Pinpoint the cell where the given text exists, returning its [x, y] midpoint coordinate. 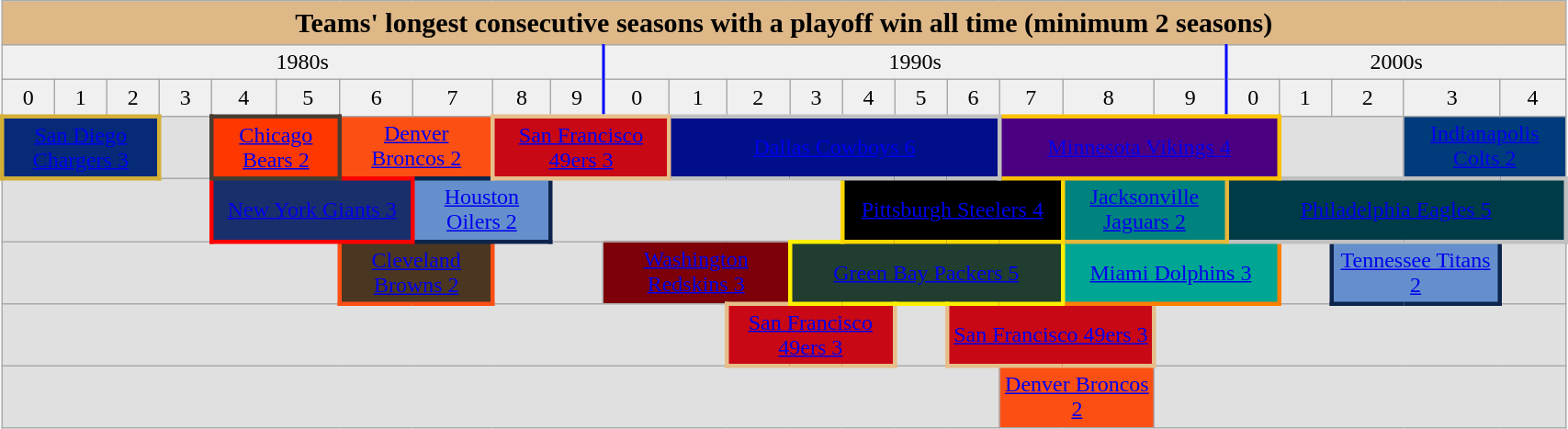
2000s [1396, 62]
Miami Dolphins 3 [1171, 272]
Indianapolis Colts 2 [1484, 147]
New York Giants 3 [312, 209]
Cleveland Browns 2 [416, 272]
Houston Oilers 2 [481, 209]
1990s [915, 62]
Jacksonville Jaguars 2 [1145, 209]
Tennessee Titans 2 [1416, 272]
Washington Redskins 3 [696, 272]
Chicago Bears 2 [276, 147]
Dallas Cowboys 6 [834, 147]
1980s [303, 62]
San Diego Chargers 3 [81, 147]
Pittsburgh Steelers 4 [953, 209]
Philadelphia Eagles 5 [1396, 209]
Minnesota Vikings 4 [1139, 147]
Teams' longest consecutive seasons with a playoff win all time (minimum 2 seasons) [784, 23]
Green Bay Packers 5 [926, 272]
